Output the [X, Y] coordinate of the center of the cell containing the given text.  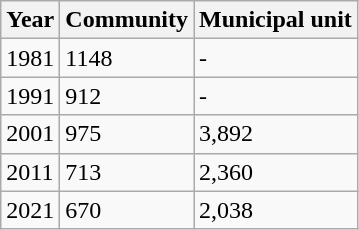
670 [127, 210]
713 [127, 172]
Year [30, 20]
3,892 [276, 134]
Community [127, 20]
2,038 [276, 210]
2,360 [276, 172]
1981 [30, 58]
975 [127, 134]
2011 [30, 172]
1148 [127, 58]
Municipal unit [276, 20]
2001 [30, 134]
2021 [30, 210]
1991 [30, 96]
912 [127, 96]
